Locate the cell with the specified text and output its (X, Y) center coordinate. 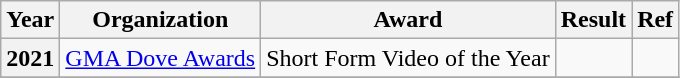
GMA Dove Awards (160, 58)
Award (408, 20)
Year (30, 20)
2021 (30, 58)
Ref (656, 20)
Result (593, 20)
Short Form Video of the Year (408, 58)
Organization (160, 20)
